Identify which cell holds the provided text, then report its [x, y] central coordinate. 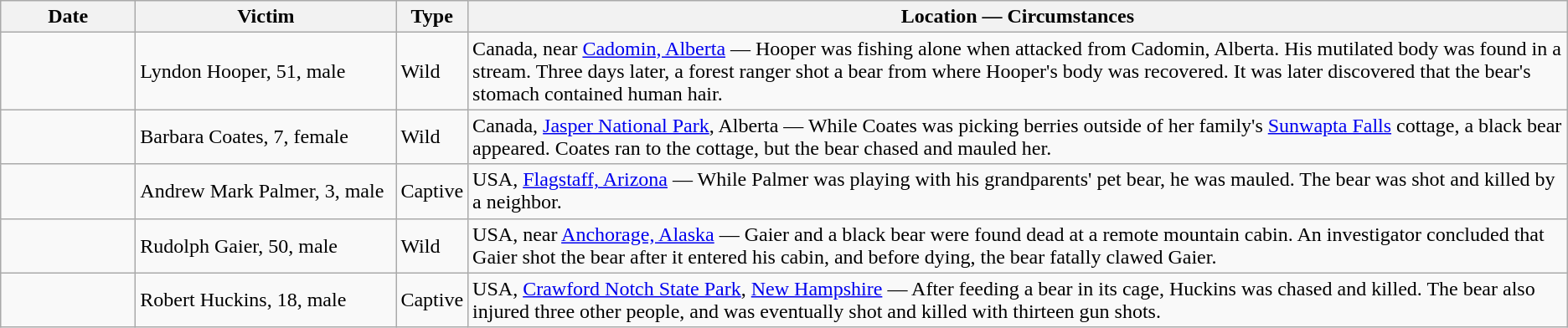
Location — Circumstances [1019, 17]
Date [69, 17]
Victim [266, 17]
USA, Flagstaff, Arizona — While Palmer was playing with his grandparents' pet bear, he was mauled. The bear was shot and killed by a neighbor. [1019, 191]
Type [432, 17]
Rudolph Gaier, 50, male [266, 246]
Andrew Mark Palmer, 3, male [266, 191]
Robert Huckins, 18, male [266, 300]
Lyndon Hooper, 51, male [266, 71]
Barbara Coates, 7, female [266, 137]
